Extract the (x, y) coordinate from the center of the cell holding the provided text.  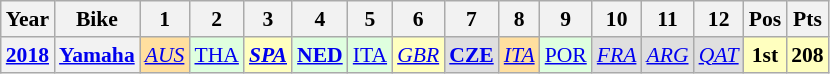
6 (418, 19)
10 (617, 19)
2 (216, 19)
1st (766, 55)
QAT (719, 55)
NED (320, 55)
11 (667, 19)
5 (370, 19)
2018 (28, 55)
Yamaha (97, 55)
4 (320, 19)
208 (808, 55)
AUS (165, 55)
THA (216, 55)
3 (268, 19)
12 (719, 19)
Pos (766, 19)
Pts (808, 19)
9 (566, 19)
Year (28, 19)
Bike (97, 19)
8 (520, 19)
CZE (472, 55)
POR (566, 55)
1 (165, 19)
FRA (617, 55)
GBR (418, 55)
ARG (667, 55)
7 (472, 19)
SPA (268, 55)
